Pinpoint the cell where the given text exists, returning its (X, Y) midpoint coordinate. 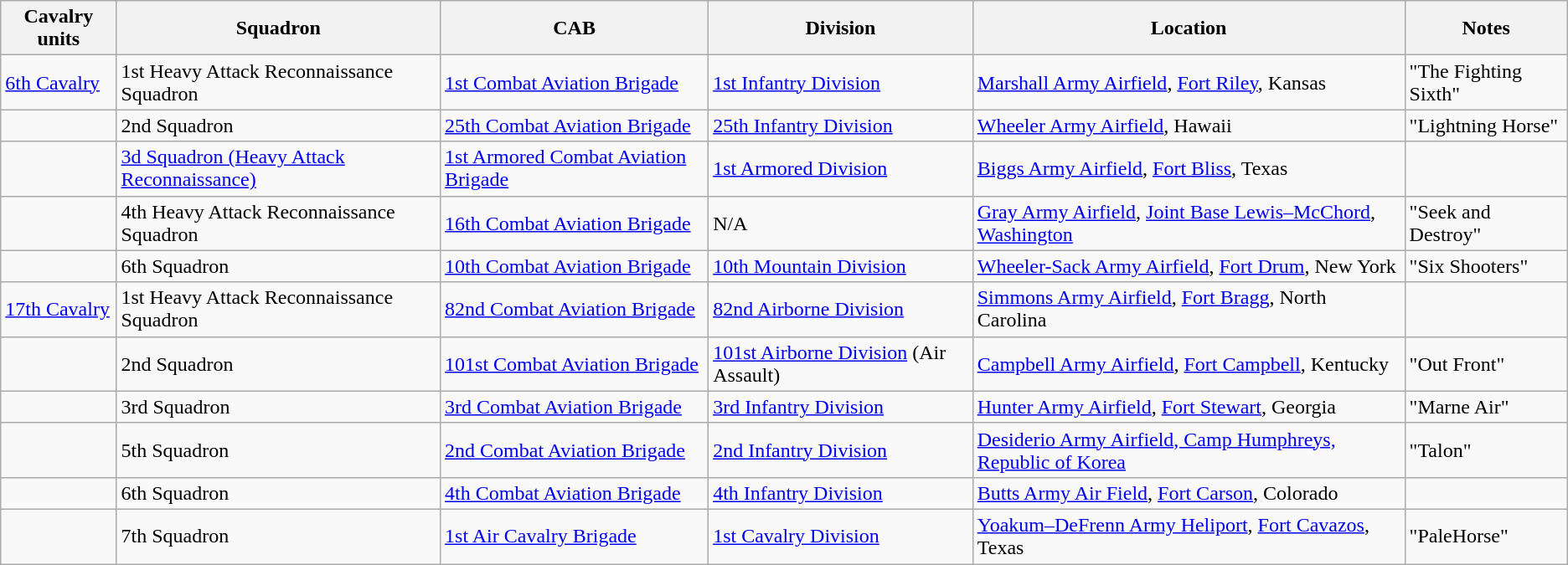
Hunter Army Airfield, Fort Stewart, Georgia (1189, 407)
Notes (1486, 28)
2nd Combat Aviation Brigade (575, 450)
"PaleHorse" (1486, 536)
25th Combat Aviation Brigade (575, 126)
Location (1189, 28)
"Lightning Horse" (1486, 126)
Cavalry units (59, 28)
"Marne Air" (1486, 407)
"Talon" (1486, 450)
2nd Infantry Division (841, 450)
Gray Army Airfield, Joint Base Lewis–McChord, Washington (1189, 223)
Biggs Army Airfield, Fort Bliss, Texas (1189, 169)
5th Squadron (278, 450)
3rd Squadron (278, 407)
Simmons Army Airfield, Fort Bragg, North Carolina (1189, 310)
N/A (841, 223)
Yoakum–DeFrenn Army Heliport, Fort Cavazos, Texas (1189, 536)
25th Infantry Division (841, 126)
101st Airborne Division (Air Assault) (841, 363)
1st Air Cavalry Brigade (575, 536)
Squadron (278, 28)
82nd Airborne Division (841, 310)
Wheeler-Sack Army Airfield, Fort Drum, New York (1189, 266)
4th Combat Aviation Brigade (575, 493)
CAB (575, 28)
4th Infantry Division (841, 493)
Butts Army Air Field, Fort Carson, Colorado (1189, 493)
Campbell Army Airfield, Fort Campbell, Kentucky (1189, 363)
Desiderio Army Airfield, Camp Humphreys, Republic of Korea (1189, 450)
1st Combat Aviation Brigade (575, 82)
3rd Infantry Division (841, 407)
101st Combat Aviation Brigade (575, 363)
10th Mountain Division (841, 266)
1st Armored Division (841, 169)
82nd Combat Aviation Brigade (575, 310)
Division (841, 28)
17th Cavalry (59, 310)
6th Cavalry (59, 82)
"Out Front" (1486, 363)
3d Squadron (Heavy Attack Reconnaissance) (278, 169)
1st Infantry Division (841, 82)
7th Squadron (278, 536)
"Six Shooters" (1486, 266)
1st Armored Combat Aviation Brigade (575, 169)
16th Combat Aviation Brigade (575, 223)
Marshall Army Airfield, Fort Riley, Kansas (1189, 82)
3rd Combat Aviation Brigade (575, 407)
Wheeler Army Airfield, Hawaii (1189, 126)
"Seek and Destroy" (1486, 223)
4th Heavy Attack Reconnaissance Squadron (278, 223)
10th Combat Aviation Brigade (575, 266)
1st Cavalry Division (841, 536)
"The Fighting Sixth" (1486, 82)
